Scan for the cell matching the given text and deliver its (X, Y) coordinate at center. 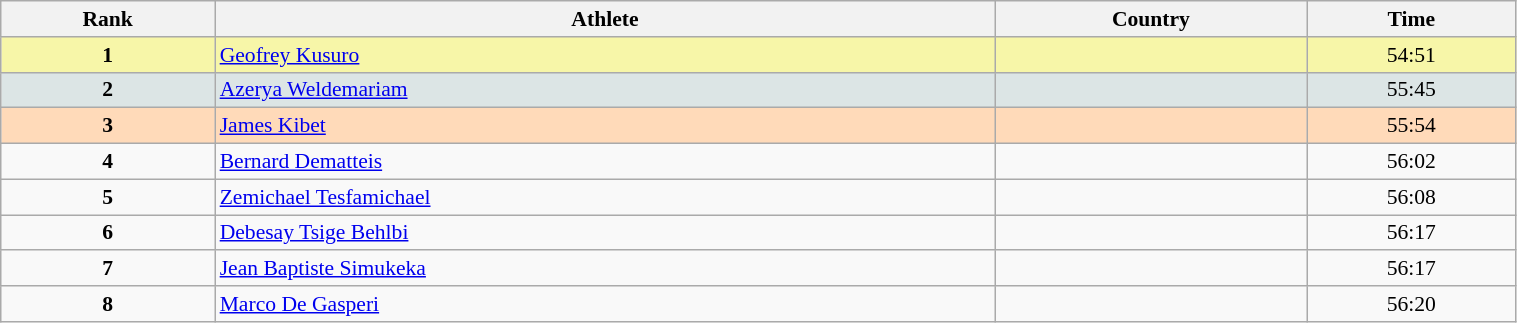
Geofrey Kusuro (606, 55)
5 (108, 197)
Zemichael Tesfamichael (606, 197)
James Kibet (606, 126)
Rank (108, 19)
56:20 (1412, 304)
7 (108, 269)
3 (108, 126)
Jean Baptiste Simukeka (606, 269)
54:51 (1412, 55)
6 (108, 233)
Time (1412, 19)
Bernard Dematteis (606, 162)
55:45 (1412, 90)
Debesay Tsige Behlbi (606, 233)
8 (108, 304)
56:08 (1412, 197)
56:02 (1412, 162)
Azerya Weldemariam (606, 90)
4 (108, 162)
55:54 (1412, 126)
Athlete (606, 19)
Marco De Gasperi (606, 304)
Country (1150, 19)
2 (108, 90)
1 (108, 55)
